Provide the [x, y] coordinate of the cell's center where the given text is located.  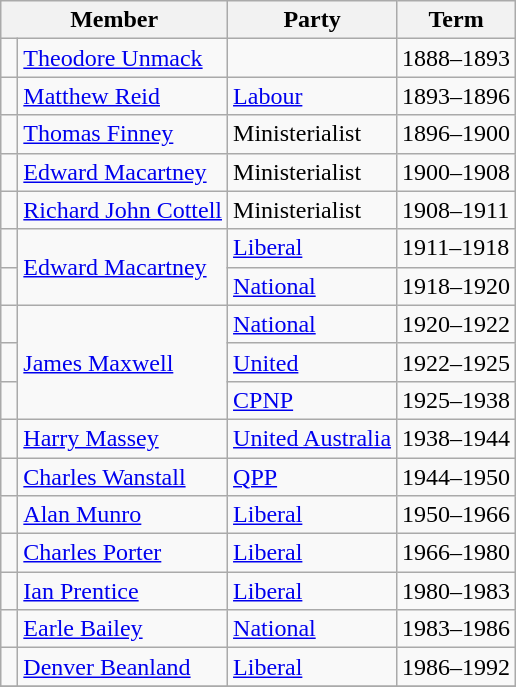
1888–1893 [456, 58]
Charles Porter [123, 553]
Theodore Unmack [123, 58]
Party [312, 20]
1966–1980 [456, 553]
1938–1944 [456, 438]
Labour [312, 96]
Thomas Finney [123, 134]
Member [114, 20]
1908–1911 [456, 210]
1950–1966 [456, 515]
James Maxwell [123, 362]
1896–1900 [456, 134]
Matthew Reid [123, 96]
1900–1908 [456, 172]
Alan Munro [123, 515]
1920–1922 [456, 324]
Ian Prentice [123, 591]
United Australia [312, 438]
Charles Wanstall [123, 477]
CPNP [312, 400]
1983–1986 [456, 629]
1893–1896 [456, 96]
1918–1920 [456, 286]
1925–1938 [456, 400]
1911–1918 [456, 248]
Denver Beanland [123, 667]
1986–1992 [456, 667]
Harry Massey [123, 438]
United [312, 362]
Term [456, 20]
QPP [312, 477]
Richard John Cottell [123, 210]
1944–1950 [456, 477]
1922–1925 [456, 362]
Earle Bailey [123, 629]
1980–1983 [456, 591]
